Output the (X, Y) coordinate of the center of the cell containing the given text.  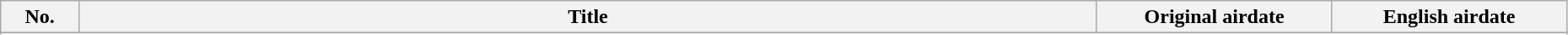
English airdate (1449, 17)
Original airdate (1214, 17)
No. (40, 17)
Title (589, 17)
